Detect which cell encompasses the target text, then output its (X, Y) center coordinate. 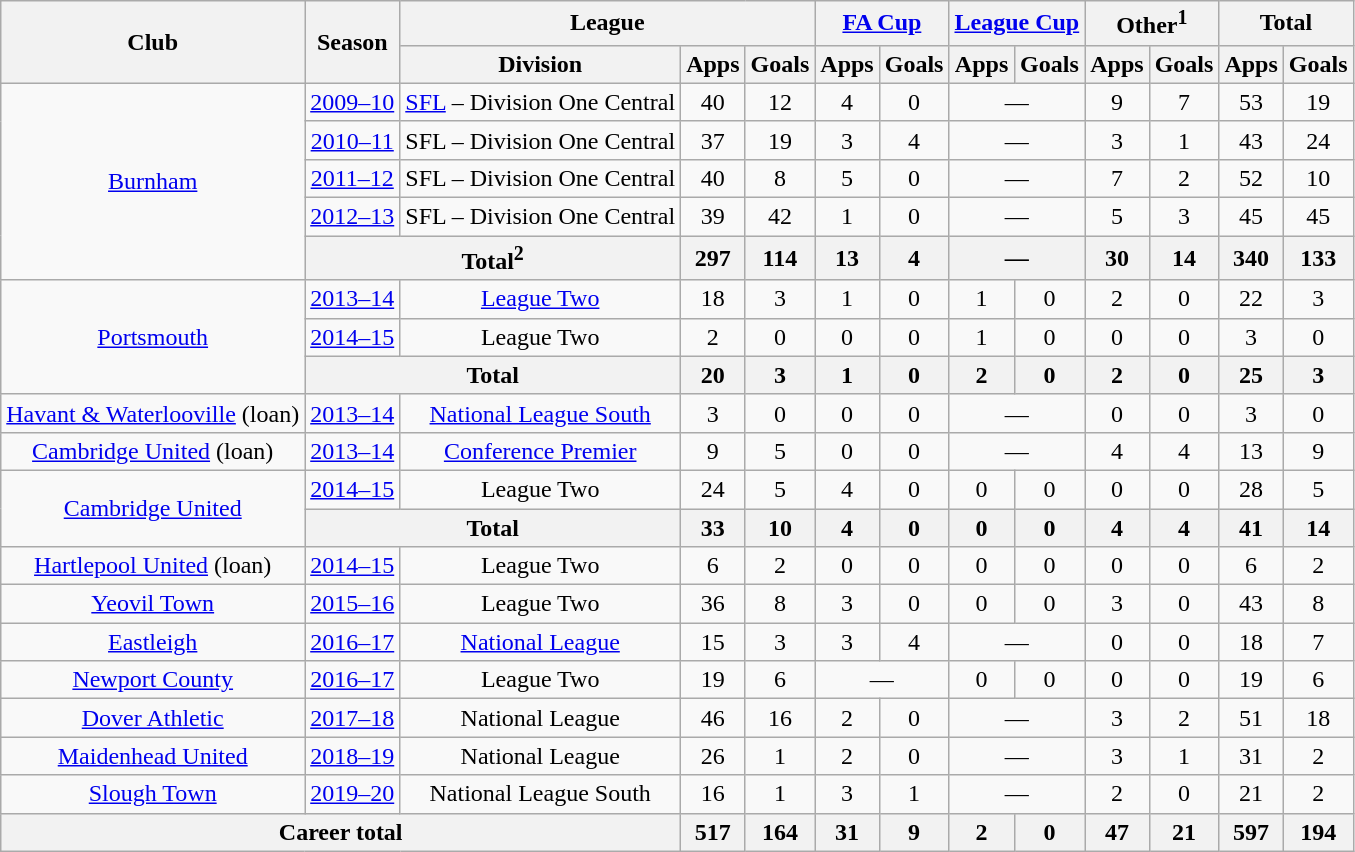
Burnham (153, 182)
2012–13 (352, 217)
340 (1251, 258)
41 (1251, 528)
12 (780, 102)
28 (1251, 489)
Club (153, 42)
Hartlepool United (loan) (153, 566)
Maidenhead United (153, 756)
297 (713, 258)
47 (1117, 832)
Slough Town (153, 794)
Portsmouth (153, 337)
33 (713, 528)
30 (1117, 258)
Other1 (1152, 24)
2017–18 (352, 718)
46 (713, 718)
133 (1318, 258)
Conference Premier (540, 451)
Season (352, 42)
2018–19 (352, 756)
194 (1318, 832)
164 (780, 832)
2019–20 (352, 794)
22 (1251, 299)
2010–11 (352, 140)
42 (780, 217)
36 (713, 604)
Dover Athletic (153, 718)
League Cup (1017, 24)
597 (1251, 832)
114 (780, 258)
25 (1251, 375)
Yeovil Town (153, 604)
Havant & Waterlooville (loan) (153, 413)
2015–16 (352, 604)
517 (713, 832)
26 (713, 756)
Eastleigh (153, 642)
Cambridge United (loan) (153, 451)
15 (713, 642)
51 (1251, 718)
37 (713, 140)
39 (713, 217)
Career total (341, 832)
League (608, 24)
Division (540, 64)
20 (713, 375)
52 (1251, 178)
53 (1251, 102)
2011–12 (352, 178)
2009–10 (352, 102)
Cambridge United (153, 508)
FA Cup (882, 24)
Total2 (493, 258)
Newport County (153, 680)
